Find where the given text appears and provide that cell's center as (X, Y) coordinate. 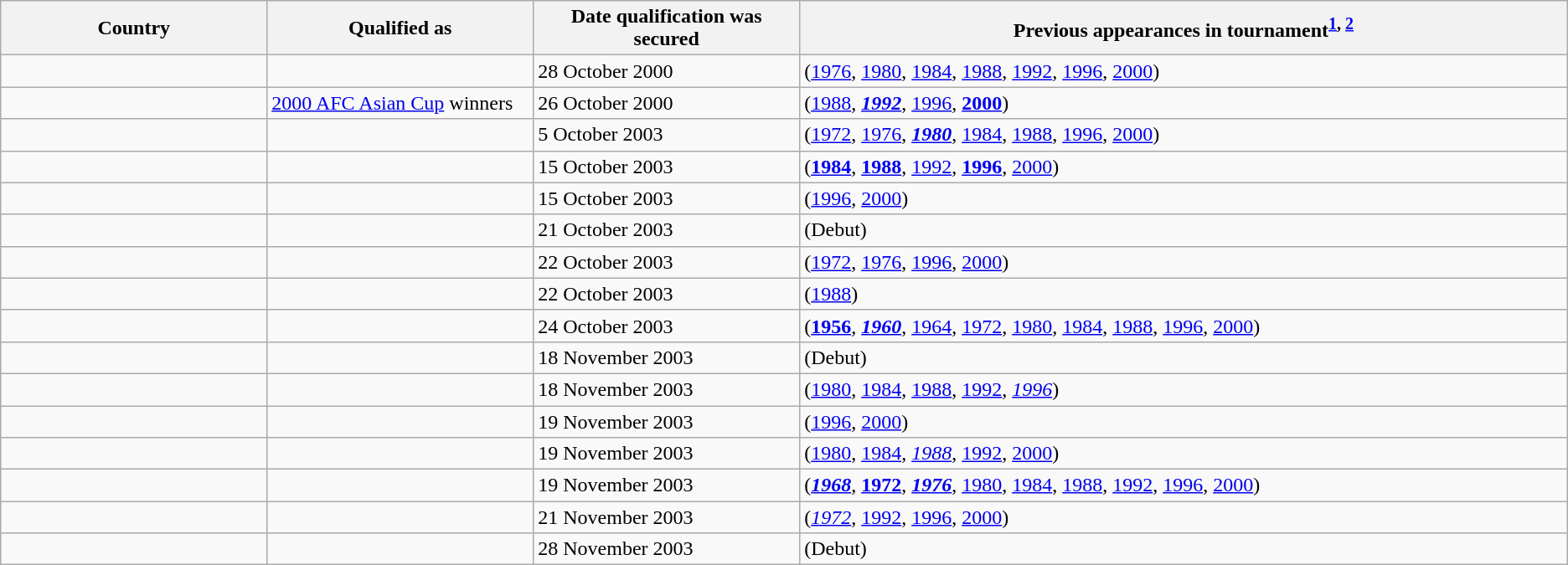
2000 AFC Asian Cup winners (400, 103)
28 October 2000 (667, 71)
21 November 2003 (667, 517)
Date qualification was secured (667, 28)
(1980, 1984, 1988, 1992, 2000) (1184, 454)
(1968, 1972, 1976, 1980, 1984, 1988, 1992, 1996, 2000) (1184, 485)
Previous appearances in tournament1, 2 (1184, 28)
(1988, 1992, 1996, 2000) (1184, 103)
(1972, 1992, 1996, 2000) (1184, 517)
Qualified as (400, 28)
21 October 2003 (667, 230)
(1972, 1976, 1996, 2000) (1184, 262)
(1984, 1988, 1992, 1996, 2000) (1184, 167)
(1980, 1984, 1988, 1992, 1996) (1184, 389)
(1988) (1184, 294)
26 October 2000 (667, 103)
5 October 2003 (667, 135)
(1972, 1976, 1980, 1984, 1988, 1996, 2000) (1184, 135)
(1956, 1960, 1964, 1972, 1980, 1984, 1988, 1996, 2000) (1184, 326)
Country (134, 28)
(1976, 1980, 1984, 1988, 1992, 1996, 2000) (1184, 71)
28 November 2003 (667, 549)
24 October 2003 (667, 326)
